Determine the (X, Y) coordinate at the center of the cell enclosing the given text.  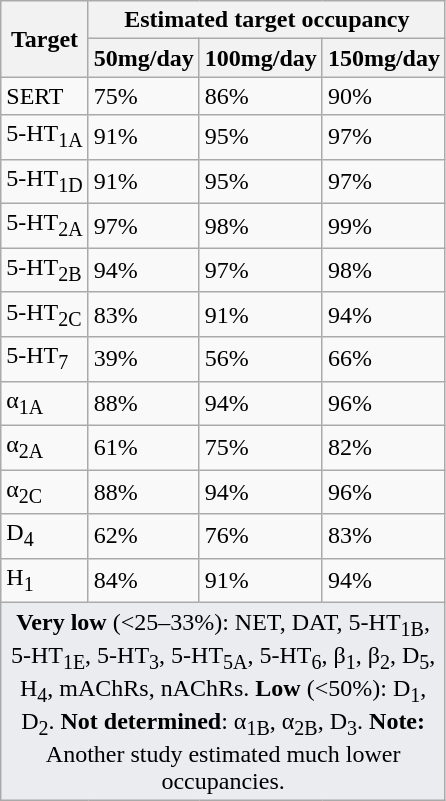
α1A (44, 403)
H1 (44, 580)
5-HT2A (44, 226)
90% (384, 96)
100mg/day (260, 58)
SERT (44, 96)
50mg/day (144, 58)
α2A (44, 447)
66% (384, 359)
5-HT2B (44, 270)
76% (260, 536)
61% (144, 447)
5-HT7 (44, 359)
84% (144, 580)
α2C (44, 492)
Target (44, 39)
82% (384, 447)
150mg/day (384, 58)
56% (260, 359)
86% (260, 96)
5-HT2C (44, 314)
62% (144, 536)
39% (144, 359)
99% (384, 226)
D4 (44, 536)
Estimated target occupancy (266, 20)
5-HT1A (44, 137)
5-HT1D (44, 181)
